Provide the [x, y] coordinate of the cell's center where the given text is located.  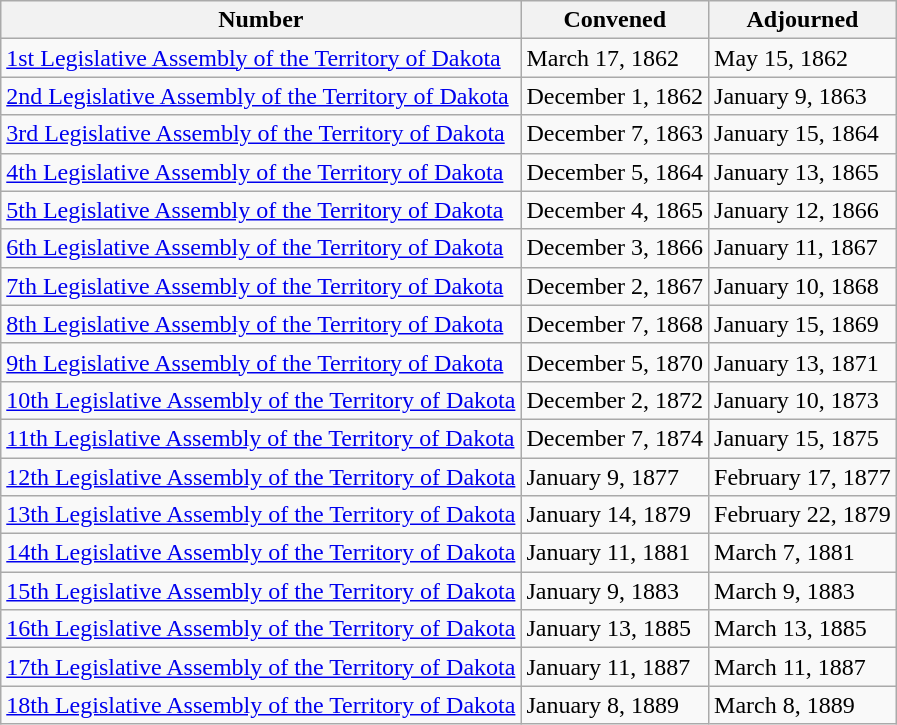
1st Legislative Assembly of the Territory of Dakota [261, 58]
16th Legislative Assembly of the Territory of Dakota [261, 629]
January 8, 1889 [615, 705]
March 9, 1883 [803, 591]
January 13, 1871 [803, 362]
2nd Legislative Assembly of the Territory of Dakota [261, 96]
March 17, 1862 [615, 58]
December 5, 1870 [615, 362]
December 7, 1868 [615, 324]
February 17, 1877 [803, 477]
7th Legislative Assembly of the Territory of Dakota [261, 286]
14th Legislative Assembly of the Territory of Dakota [261, 553]
March 13, 1885 [803, 629]
December 7, 1874 [615, 438]
December 2, 1872 [615, 400]
January 15, 1869 [803, 324]
December 3, 1866 [615, 248]
May 15, 1862 [803, 58]
January 10, 1868 [803, 286]
11th Legislative Assembly of the Territory of Dakota [261, 438]
January 14, 1879 [615, 515]
13th Legislative Assembly of the Territory of Dakota [261, 515]
January 12, 1866 [803, 210]
January 11, 1867 [803, 248]
6th Legislative Assembly of the Territory of Dakota [261, 248]
8th Legislative Assembly of the Territory of Dakota [261, 324]
January 9, 1863 [803, 96]
December 1, 1862 [615, 96]
February 22, 1879 [803, 515]
Convened [615, 20]
17th Legislative Assembly of the Territory of Dakota [261, 667]
January 10, 1873 [803, 400]
March 11, 1887 [803, 667]
January 13, 1885 [615, 629]
January 15, 1875 [803, 438]
January 15, 1864 [803, 134]
January 11, 1881 [615, 553]
January 9, 1883 [615, 591]
5th Legislative Assembly of the Territory of Dakota [261, 210]
January 11, 1887 [615, 667]
9th Legislative Assembly of the Territory of Dakota [261, 362]
Adjourned [803, 20]
March 7, 1881 [803, 553]
15th Legislative Assembly of the Territory of Dakota [261, 591]
4th Legislative Assembly of the Territory of Dakota [261, 172]
December 4, 1865 [615, 210]
January 13, 1865 [803, 172]
Number [261, 20]
10th Legislative Assembly of the Territory of Dakota [261, 400]
December 2, 1867 [615, 286]
3rd Legislative Assembly of the Territory of Dakota [261, 134]
March 8, 1889 [803, 705]
December 5, 1864 [615, 172]
January 9, 1877 [615, 477]
12th Legislative Assembly of the Territory of Dakota [261, 477]
December 7, 1863 [615, 134]
18th Legislative Assembly of the Territory of Dakota [261, 705]
